Detect which cell encompasses the target text, then output its (x, y) center coordinate. 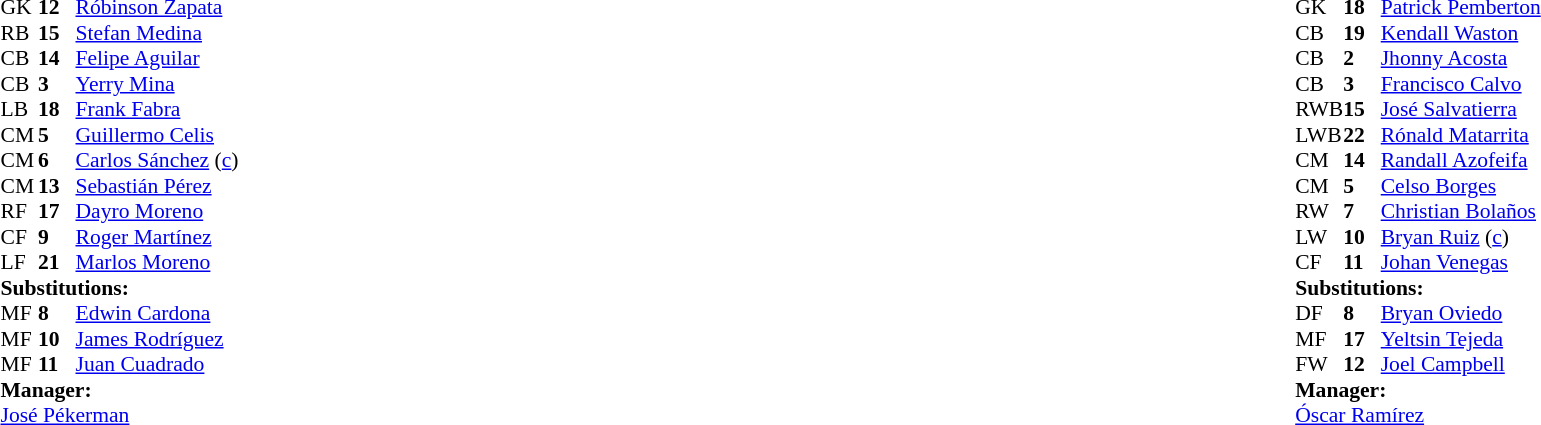
LW (1319, 237)
13 (57, 186)
Felipe Aguilar (158, 59)
LB (19, 109)
Joel Campbell (1461, 365)
Juan Cuadrado (158, 365)
21 (57, 263)
9 (57, 237)
19 (1362, 33)
DF (1319, 313)
Johan Venegas (1461, 263)
Bryan Oviedo (1461, 313)
Stefan Medina (158, 33)
12 (1362, 365)
Randall Azofeifa (1461, 161)
6 (57, 161)
Christian Bolaños (1461, 211)
Rónald Matarrita (1461, 135)
RF (19, 211)
Frank Fabra (158, 109)
Sebastián Pérez (158, 186)
Yerry Mina (158, 84)
Jhonny Acosta (1461, 59)
2 (1362, 59)
James Rodríguez (158, 339)
Marlos Moreno (158, 263)
Bryan Ruiz (c) (1461, 237)
Francisco Calvo (1461, 84)
LF (19, 263)
7 (1362, 211)
RW (1319, 211)
Yeltsin Tejeda (1461, 339)
RWB (1319, 109)
22 (1362, 135)
FW (1319, 365)
José Salvatierra (1461, 109)
18 (57, 109)
LWB (1319, 135)
Dayro Moreno (158, 211)
Carlos Sánchez (c) (158, 161)
Guillermo Celis (158, 135)
Celso Borges (1461, 186)
Edwin Cardona (158, 313)
RB (19, 33)
Kendall Waston (1461, 33)
Roger Martínez (158, 237)
